Return the [X, Y] coordinate for the center point of the cell that contains the specified text.  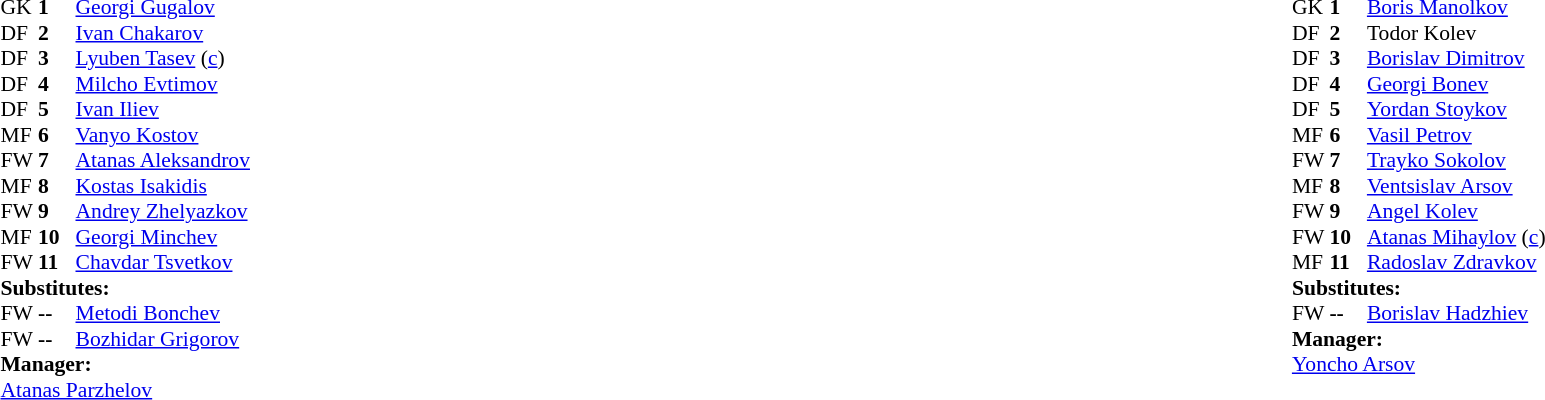
Ivan Iliev [163, 109]
Manager: [124, 365]
Kostas Isakidis [163, 186]
Atanas Aleksandrov [163, 161]
Metodi Bonchev [163, 313]
Lyuben Tasev (c) [163, 59]
Vanyo Kostov [163, 135]
Substitutes: [124, 288]
Milcho Evtimov [163, 84]
Ivan Chakarov [163, 33]
Bozhidar Grigorov [163, 339]
Andrey Zhelyazkov [163, 211]
Chavdar Tsvetkov [163, 263]
Georgi Minchev [163, 237]
